Return the (X, Y) coordinate for the center point of the cell that contains the specified text.  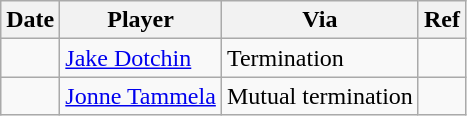
Ref (442, 20)
Termination (320, 58)
Date (30, 20)
Jonne Tammela (141, 96)
Jake Dotchin (141, 58)
Player (141, 20)
Via (320, 20)
Mutual termination (320, 96)
